Determine the (X, Y) coordinate at the center of the cell enclosing the given text.  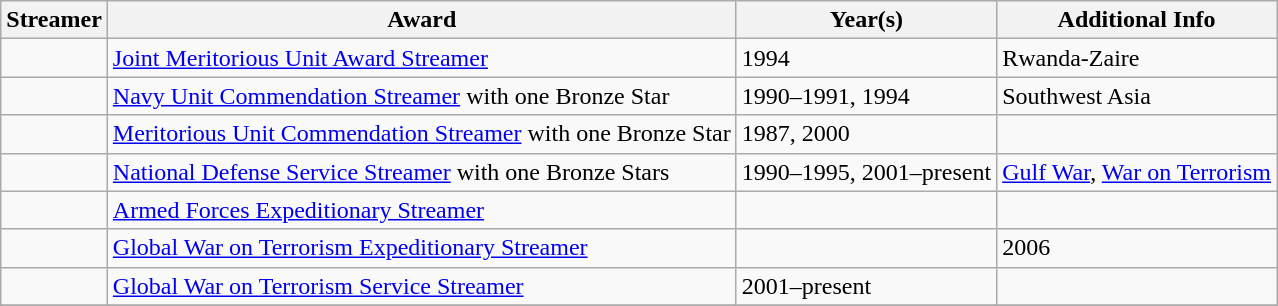
2006 (1137, 248)
1987, 2000 (866, 134)
Global War on Terrorism Service Streamer (422, 286)
Year(s) (866, 20)
1990–1995, 2001–present (866, 172)
Gulf War, War on Terrorism (1137, 172)
Award (422, 20)
Navy Unit Commendation Streamer with one Bronze Star (422, 96)
National Defense Service Streamer with one Bronze Stars (422, 172)
Global War on Terrorism Expeditionary Streamer (422, 248)
Rwanda-Zaire (1137, 58)
Armed Forces Expeditionary Streamer (422, 210)
1990–1991, 1994 (866, 96)
2001–present (866, 286)
Additional Info (1137, 20)
1994 (866, 58)
Streamer (54, 20)
Southwest Asia (1137, 96)
Joint Meritorious Unit Award Streamer (422, 58)
Meritorious Unit Commendation Streamer with one Bronze Star (422, 134)
